Capture the cell that displays the provided text and extract its [X, Y] central coordinate. 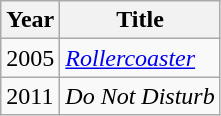
Title [140, 20]
Year [30, 20]
Do Not Disturb [140, 96]
2011 [30, 96]
2005 [30, 58]
Rollercoaster [140, 58]
